Extract the (X, Y) coordinate from the center of the cell holding the provided text.  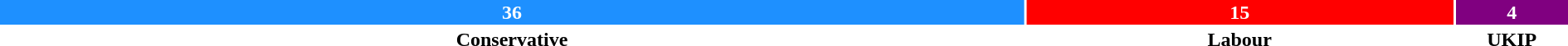
4 (1512, 12)
36 (512, 12)
15 (1239, 12)
